Identify which cell holds the provided text, then report its (x, y) central coordinate. 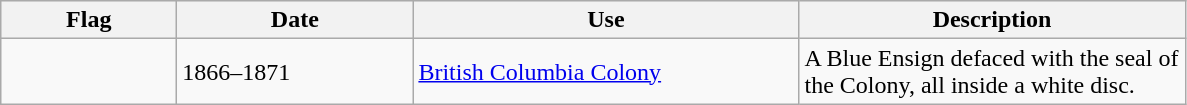
1866–1871 (295, 72)
British Columbia Colony (606, 72)
Date (295, 20)
A Blue Ensign defaced with the seal of the Colony, all inside a white disc. (992, 72)
Description (992, 20)
Flag (89, 20)
Use (606, 20)
